For the text-containing cell, return its midpoint in [x, y] coordinate format. 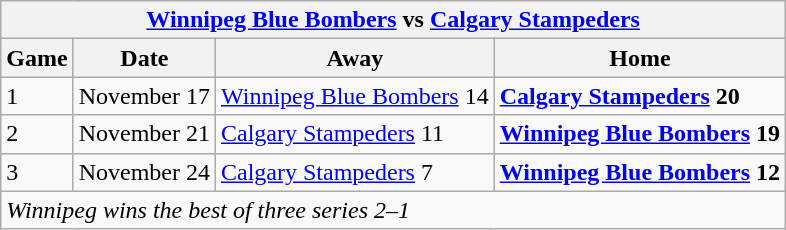
Calgary Stampeders 7 [354, 172]
2 [37, 134]
Calgary Stampeders 20 [640, 96]
Winnipeg wins the best of three series 2–1 [394, 210]
Game [37, 58]
Home [640, 58]
3 [37, 172]
Winnipeg Blue Bombers 19 [640, 134]
Away [354, 58]
Winnipeg Blue Bombers 14 [354, 96]
Calgary Stampeders 11 [354, 134]
November 17 [144, 96]
November 24 [144, 172]
Winnipeg Blue Bombers vs Calgary Stampeders [394, 20]
1 [37, 96]
Date [144, 58]
November 21 [144, 134]
Winnipeg Blue Bombers 12 [640, 172]
